Identify which cell holds the provided text, then report its (x, y) central coordinate. 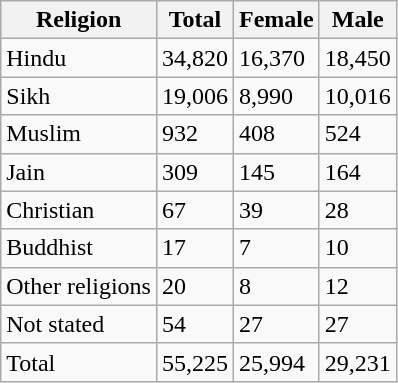
54 (194, 324)
164 (358, 172)
12 (358, 286)
309 (194, 172)
932 (194, 134)
Buddhist (79, 248)
29,231 (358, 362)
Male (358, 20)
Not stated (79, 324)
18,450 (358, 58)
8 (277, 286)
10 (358, 248)
17 (194, 248)
Other religions (79, 286)
8,990 (277, 96)
Sikh (79, 96)
20 (194, 286)
Muslim (79, 134)
7 (277, 248)
34,820 (194, 58)
67 (194, 210)
408 (277, 134)
25,994 (277, 362)
Hindu (79, 58)
Religion (79, 20)
Christian (79, 210)
Female (277, 20)
28 (358, 210)
39 (277, 210)
55,225 (194, 362)
Jain (79, 172)
524 (358, 134)
16,370 (277, 58)
19,006 (194, 96)
145 (277, 172)
10,016 (358, 96)
